Identify which cell holds the provided text, then report its (X, Y) central coordinate. 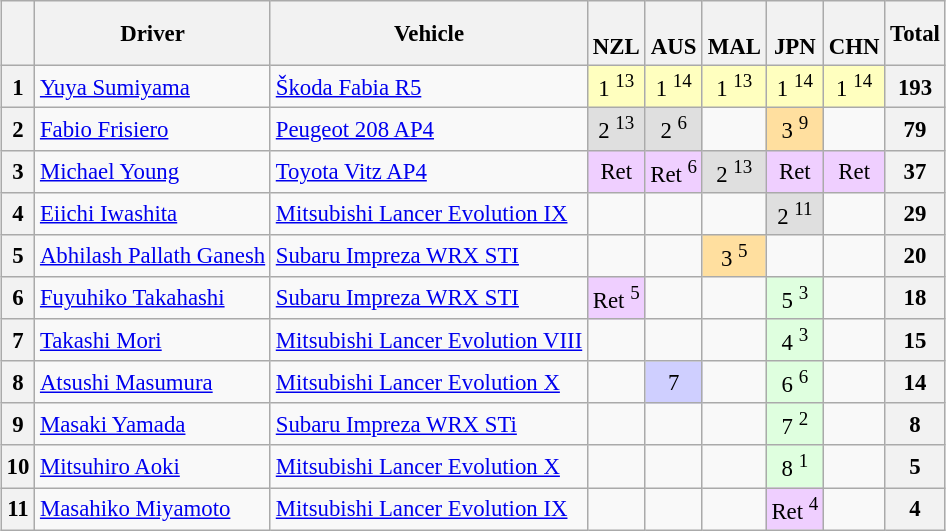
Atsushi Masumura (153, 382)
Takashi Mori (153, 340)
1 (18, 87)
Ret 6 (674, 171)
3 9 (794, 129)
Fuyuhiko Takahashi (153, 298)
11 (18, 509)
CHN (854, 34)
7 2 (794, 424)
3 (18, 171)
4 3 (794, 340)
15 (915, 340)
MAL (734, 34)
Ret 5 (616, 298)
9 (18, 424)
Masaki Yamada (153, 424)
2 6 (674, 129)
18 (915, 298)
6 (18, 298)
Peugeot 208 AP4 (428, 129)
Ret 4 (794, 509)
Michael Young (153, 171)
Vehicle (428, 34)
193 (915, 87)
Driver (153, 34)
Škoda Fabia R5 (428, 87)
29 (915, 213)
10 (18, 466)
Toyota Vitz AP4 (428, 171)
37 (915, 171)
NZL (616, 34)
Masahiko Miyamoto (153, 509)
Eiichi Iwashita (153, 213)
5 3 (794, 298)
Mitsuhiro Aoki (153, 466)
AUS (674, 34)
3 5 (734, 255)
8 1 (794, 466)
2 (18, 129)
Mitsubishi Lancer Evolution VIII (428, 340)
Total (915, 34)
14 (915, 382)
Yuya Sumiyama (153, 87)
Fabio Frisiero (153, 129)
6 6 (794, 382)
JPN (794, 34)
20 (915, 255)
2 11 (794, 213)
79 (915, 129)
Abhilash Pallath Ganesh (153, 255)
Subaru Impreza WRX STi (428, 424)
